From the cell containing the given text, extract its center point as (X, Y) coordinate. 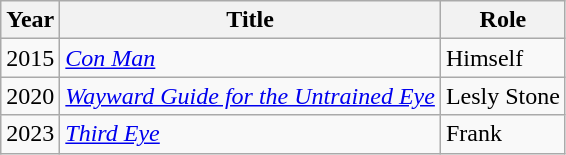
Third Eye (250, 134)
Con Man (250, 58)
Wayward Guide for the Untrained Eye (250, 96)
2023 (30, 134)
2020 (30, 96)
Lesly Stone (502, 96)
Role (502, 20)
2015 (30, 58)
Frank (502, 134)
Himself (502, 58)
Title (250, 20)
Year (30, 20)
